Extract the (x, y) coordinate from the center of the cell holding the provided text.  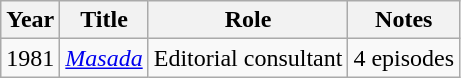
Notes (404, 20)
Editorial consultant (248, 58)
Year (30, 20)
Title (104, 20)
Masada (104, 58)
4 episodes (404, 58)
Role (248, 20)
1981 (30, 58)
